For the text-containing cell, return its midpoint in (x, y) coordinate format. 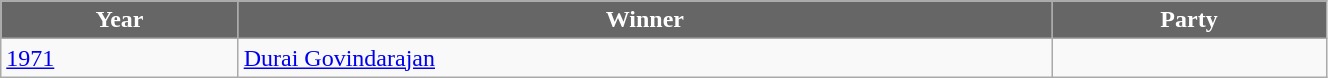
Party (1190, 20)
Year (120, 20)
Durai Govindarajan (644, 58)
1971 (120, 58)
Winner (644, 20)
